For the text-containing cell, return its midpoint in (X, Y) coordinate format. 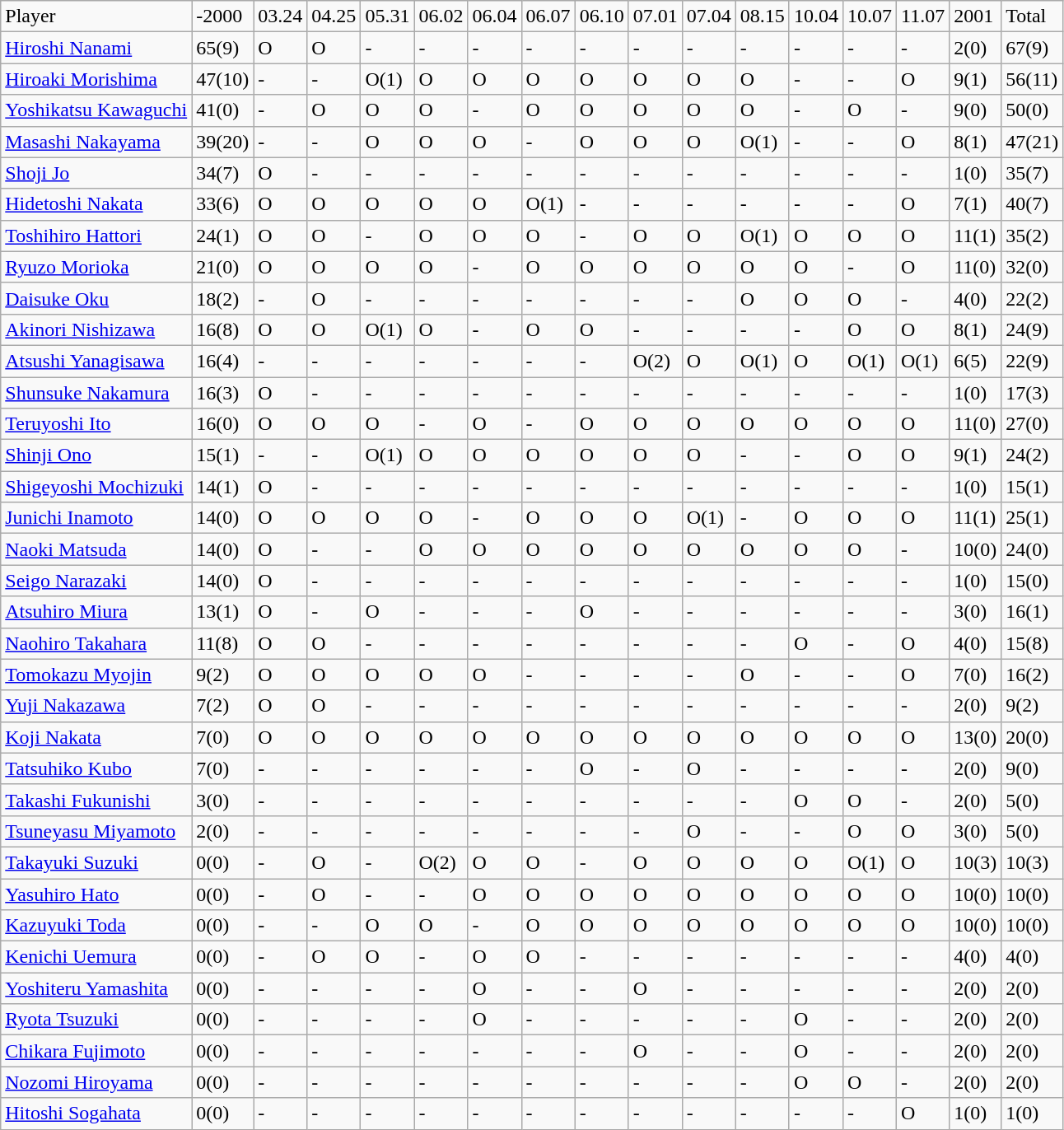
20(0) (1033, 737)
Ryota Tsuzuki (96, 1020)
22(2) (1033, 298)
04.25 (334, 16)
16(3) (222, 393)
Hidetoshi Nakata (96, 204)
Akinori Nishizawa (96, 329)
11(8) (222, 643)
16(2) (1033, 675)
7(2) (222, 706)
05.31 (387, 16)
Atsushi Yanagisawa (96, 361)
24(2) (1033, 455)
Shigeyoshi Mochizuki (96, 487)
22(9) (1033, 361)
Tsuneyasu Miyamoto (96, 831)
18(2) (222, 298)
21(0) (222, 267)
Tatsuhiko Kubo (96, 768)
Atsuhiro Miura (96, 612)
Shinji Ono (96, 455)
16(4) (222, 361)
50(0) (1033, 110)
Teruyoshi Ito (96, 424)
Seigo Narazaki (96, 581)
16(1) (1033, 612)
47(10) (222, 79)
17(3) (1033, 393)
07.04 (708, 16)
03.24 (280, 16)
Junichi Inamoto (96, 518)
Yuji Nakazawa (96, 706)
65(9) (222, 48)
10.07 (870, 16)
25(1) (1033, 518)
16(8) (222, 329)
2001 (975, 16)
Takashi Fukunishi (96, 800)
35(7) (1033, 173)
Naoki Matsuda (96, 549)
Hitoshi Sogahata (96, 1114)
15(8) (1033, 643)
13(0) (975, 737)
39(20) (222, 142)
Nozomi Hiroyama (96, 1082)
06.02 (441, 16)
Toshihiro Hattori (96, 236)
Hiroshi Nanami (96, 48)
06.07 (548, 16)
24(9) (1033, 329)
10.04 (815, 16)
6(5) (975, 361)
14(1) (222, 487)
Chikara Fujimoto (96, 1051)
7(1) (975, 204)
47(21) (1033, 142)
34(7) (222, 173)
Ryuzo Morioka (96, 267)
06.10 (601, 16)
24(0) (1033, 549)
Masashi Nakayama (96, 142)
06.04 (494, 16)
08.15 (763, 16)
Tomokazu Myojin (96, 675)
Kenichi Uemura (96, 957)
33(6) (222, 204)
13(1) (222, 612)
Yoshikatsu Kawaguchi (96, 110)
41(0) (222, 110)
27(0) (1033, 424)
Takayuki Suzuki (96, 862)
Shoji Jo (96, 173)
Naohiro Takahara (96, 643)
Player (96, 16)
Koji Nakata (96, 737)
Kazuyuki Toda (96, 926)
32(0) (1033, 267)
67(9) (1033, 48)
Yoshiteru Yamashita (96, 988)
24(1) (222, 236)
Total (1033, 16)
Hiroaki Morishima (96, 79)
Shunsuke Nakamura (96, 393)
-2000 (222, 16)
16(0) (222, 424)
Yasuhiro Hato (96, 894)
11.07 (923, 16)
35(2) (1033, 236)
07.01 (656, 16)
56(11) (1033, 79)
Daisuke Oku (96, 298)
40(7) (1033, 204)
15(0) (1033, 581)
